Find where the given text appears and provide that cell's center as [x, y] coordinate. 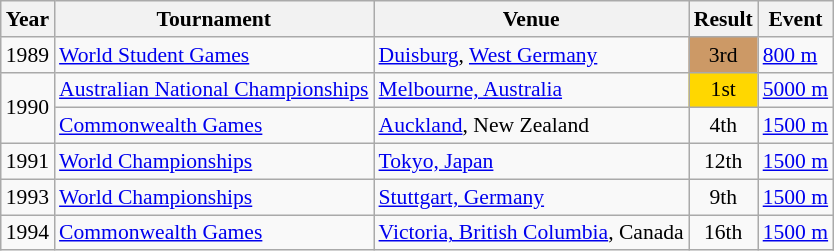
1994 [28, 233]
Result [724, 19]
Tournament [214, 19]
Auckland, New Zealand [532, 126]
5000 m [796, 90]
16th [724, 233]
1st [724, 90]
4th [724, 126]
Year [28, 19]
12th [724, 162]
Duisburg, West Germany [532, 55]
Stuttgart, Germany [532, 197]
Victoria, British Columbia, Canada [532, 233]
Event [796, 19]
3rd [724, 55]
World Student Games [214, 55]
Tokyo, Japan [532, 162]
9th [724, 197]
1990 [28, 108]
1993 [28, 197]
Melbourne, Australia [532, 90]
800 m [796, 55]
Venue [532, 19]
1991 [28, 162]
Australian National Championships [214, 90]
1989 [28, 55]
